Scan for the cell matching the given text and deliver its (x, y) coordinate at center. 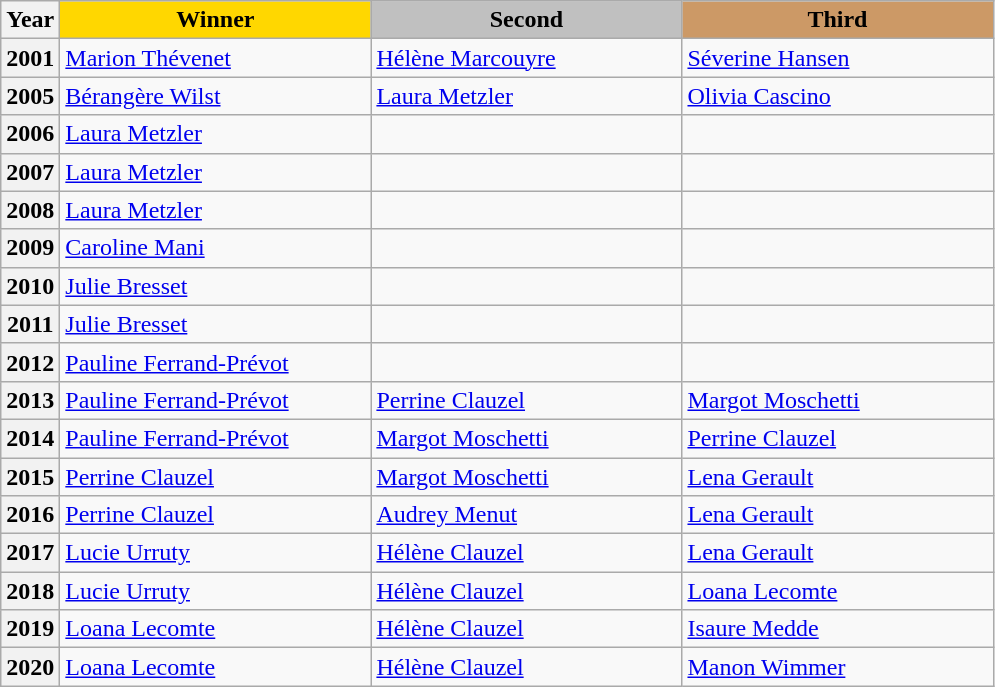
2014 (30, 438)
2020 (30, 667)
2008 (30, 210)
Audrey Menut (526, 515)
2005 (30, 96)
2010 (30, 286)
Séverine Hansen (838, 58)
Olivia Cascino (838, 96)
Caroline Mani (216, 248)
2013 (30, 400)
2006 (30, 134)
Marion Thévenet (216, 58)
2001 (30, 58)
2007 (30, 172)
Year (30, 20)
2017 (30, 553)
Manon Wimmer (838, 667)
Winner (216, 20)
2018 (30, 591)
Isaure Medde (838, 629)
2012 (30, 362)
2016 (30, 515)
Second (526, 20)
2019 (30, 629)
2015 (30, 477)
2011 (30, 324)
Hélène Marcouyre (526, 58)
Bérangère Wilst (216, 96)
2009 (30, 248)
Third (838, 20)
